Determine the (X, Y) coordinate at the center of the cell enclosing the given text.  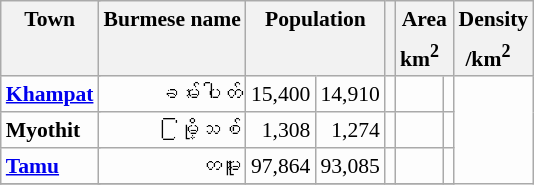
1,308 (280, 130)
Khampat (50, 94)
15,400 (280, 94)
Area (424, 18)
Tamu (50, 165)
Town (50, 18)
Population (316, 18)
km2 (419, 56)
Myothit (50, 130)
14,910 (350, 94)
93,085 (350, 165)
Density (494, 18)
ခမ်းပါတ် (172, 94)
မြို့သစ် (172, 130)
/km2 (488, 56)
1,274 (350, 130)
တမူး (172, 165)
Burmese name (172, 18)
97,864 (280, 165)
